Extract the [X, Y] coordinate from the center of the cell holding the provided text.  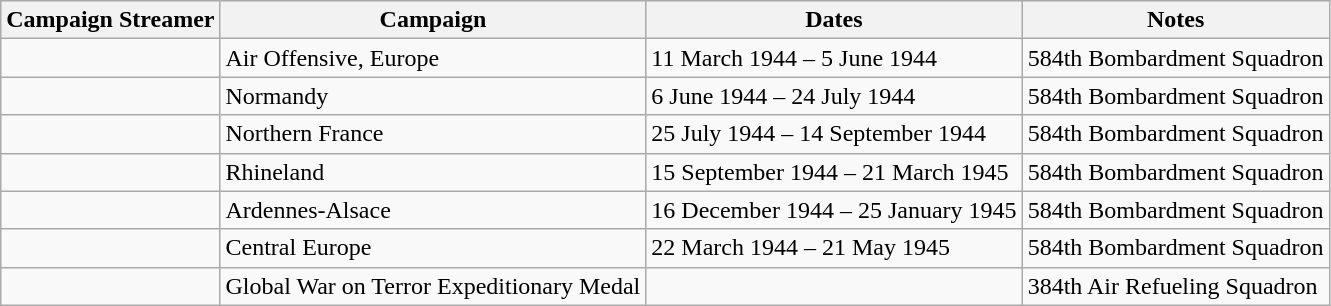
Normandy [433, 96]
6 June 1944 – 24 July 1944 [834, 96]
Air Offensive, Europe [433, 58]
Central Europe [433, 248]
Northern France [433, 134]
16 December 1944 – 25 January 1945 [834, 210]
Campaign Streamer [110, 20]
11 March 1944 – 5 June 1944 [834, 58]
Rhineland [433, 172]
Dates [834, 20]
Campaign [433, 20]
15 September 1944 – 21 March 1945 [834, 172]
22 March 1944 – 21 May 1945 [834, 248]
Global War on Terror Expeditionary Medal [433, 286]
Ardennes-Alsace [433, 210]
Notes [1176, 20]
25 July 1944 – 14 September 1944 [834, 134]
384th Air Refueling Squadron [1176, 286]
